Provide the (x, y) coordinate of the cell's center where the given text is located.  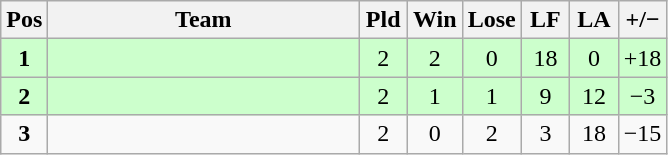
−15 (642, 134)
Team (204, 20)
12 (594, 96)
Pld (384, 20)
Lose (492, 20)
+/− (642, 20)
−3 (642, 96)
Pos (24, 20)
LF (546, 20)
+18 (642, 58)
Win (434, 20)
9 (546, 96)
LA (594, 20)
